Search for the cell housing the specified text and yield its (x, y) center coordinate. 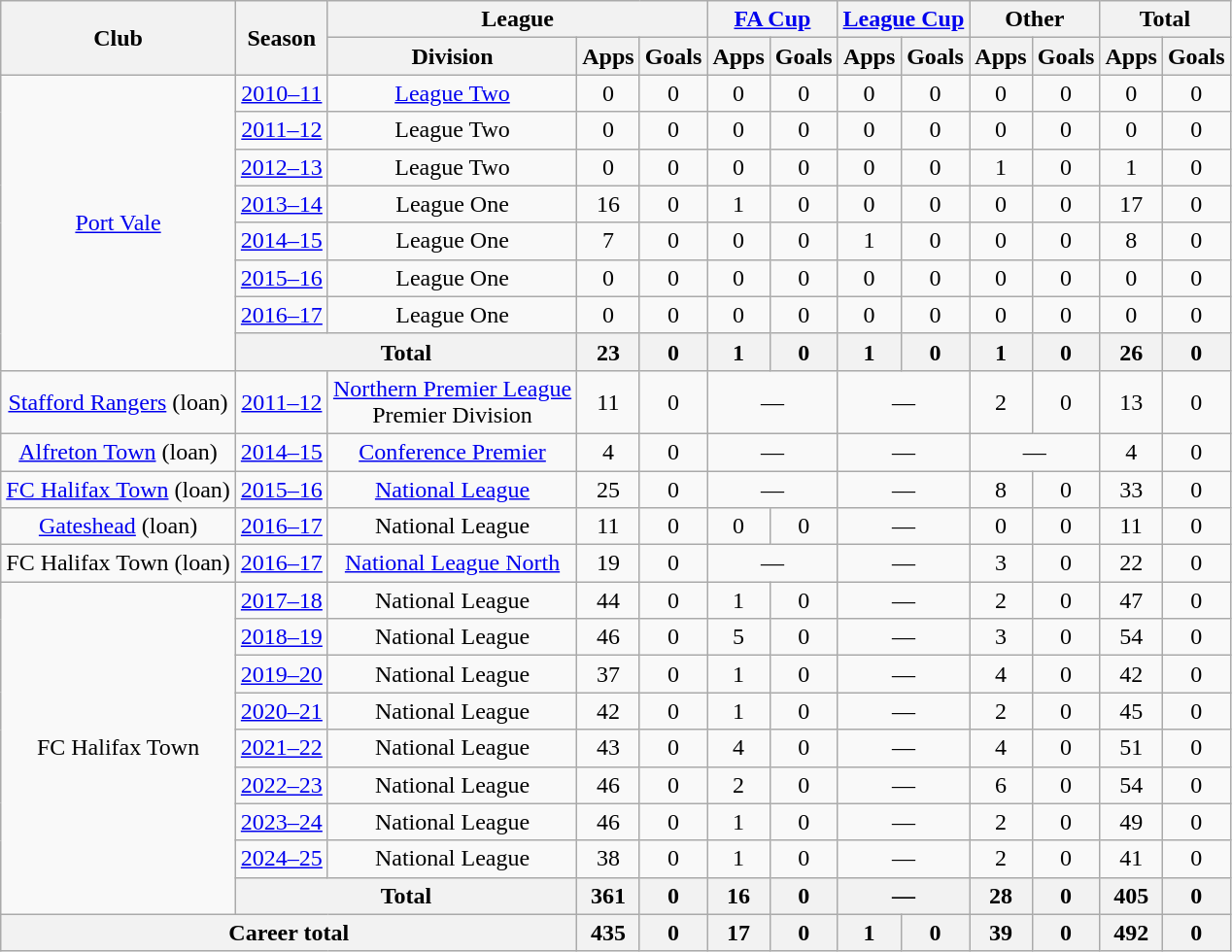
Gateshead (loan) (119, 527)
19 (608, 563)
37 (608, 674)
13 (1131, 402)
Alfreton Town (loan) (119, 452)
361 (608, 896)
26 (1131, 352)
47 (1131, 600)
43 (608, 748)
Conference Premier (452, 452)
2018–19 (282, 637)
2017–18 (282, 600)
2022–23 (282, 785)
38 (608, 859)
435 (608, 933)
39 (1001, 933)
44 (608, 600)
Stafford Rangers (loan) (119, 402)
2021–22 (282, 748)
Season (282, 38)
23 (608, 352)
FA Cup (772, 19)
2023–24 (282, 822)
2020–21 (282, 711)
Port Vale (119, 222)
National League North (452, 563)
5 (738, 637)
28 (1001, 896)
51 (1131, 748)
25 (608, 489)
Northern Premier LeaguePremier Division (452, 402)
Career total (290, 933)
492 (1131, 933)
405 (1131, 896)
2019–20 (282, 674)
2013–14 (282, 204)
League Cup (904, 19)
Club (119, 38)
Division (452, 56)
22 (1131, 563)
6 (1001, 785)
45 (1131, 711)
33 (1131, 489)
2010–11 (282, 93)
49 (1131, 822)
7 (608, 241)
2012–13 (282, 167)
Other (1035, 19)
41 (1131, 859)
FC Halifax Town (119, 748)
League (517, 19)
2024–25 (282, 859)
